Detect which cell encompasses the target text, then output its (X, Y) center coordinate. 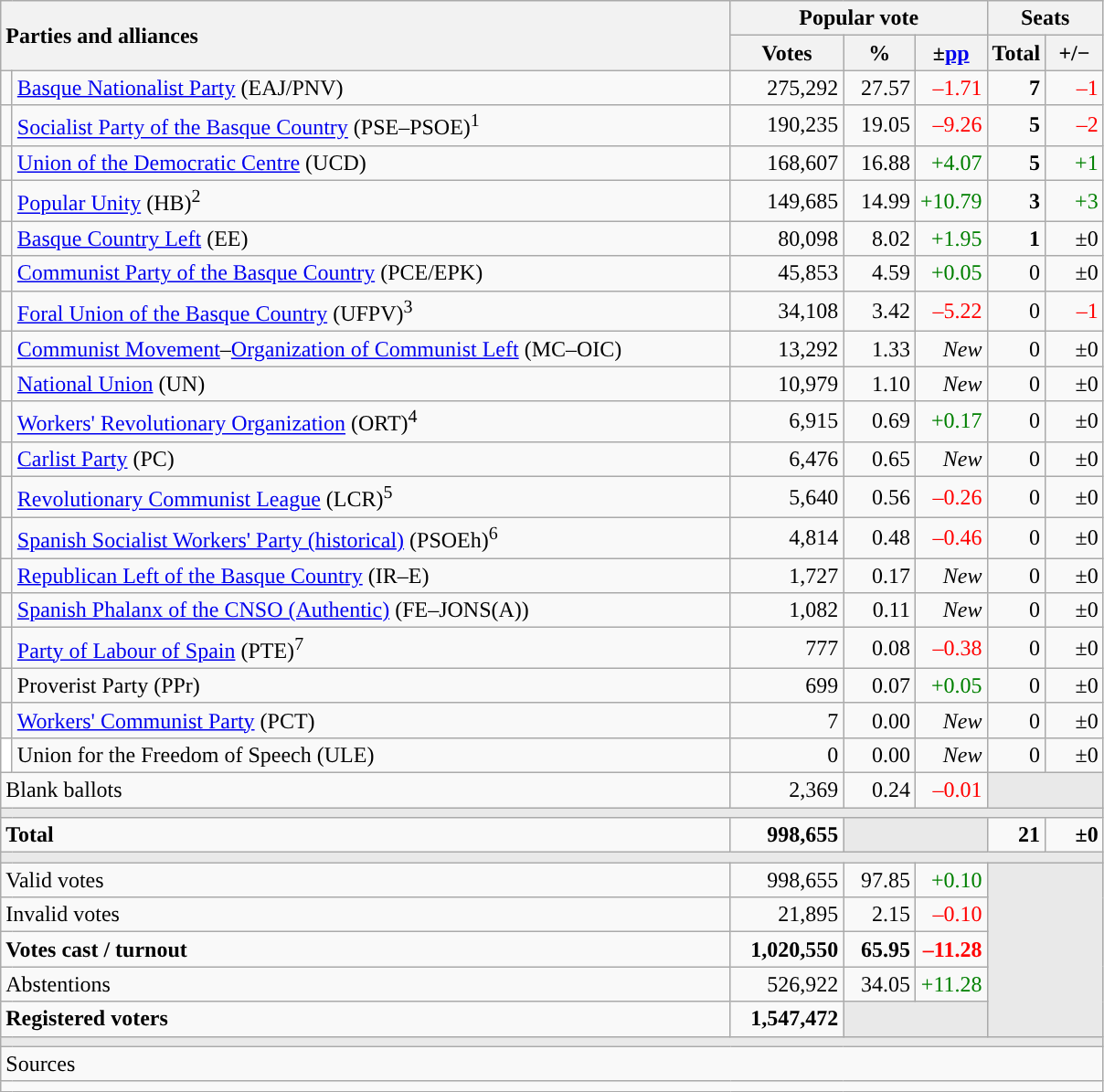
149,685 (787, 201)
+3 (1075, 201)
699 (787, 685)
45,853 (787, 273)
Blank ballots (366, 790)
2,369 (787, 790)
16.88 (879, 163)
+11.28 (950, 984)
% (879, 53)
34,108 (787, 311)
Spanish Phalanx of the CNSO (Authentic) (FE–JONS(A)) (371, 610)
Carlist Party (PC) (371, 459)
10,979 (787, 384)
+/− (1075, 53)
0.56 (879, 497)
Popular Unity (HB)2 (371, 201)
80,098 (787, 239)
Votes (787, 53)
Parties and alliances (366, 36)
Spanish Socialist Workers' Party (historical) (PSOEh)6 (371, 537)
97.85 (879, 880)
Registered voters (366, 1019)
1.10 (879, 384)
±pp (950, 53)
1,547,472 (787, 1019)
0.24 (879, 790)
+10.79 (950, 201)
–0.46 (950, 537)
Union of the Democratic Centre (UCD) (371, 163)
8.02 (879, 239)
Communist Party of the Basque Country (PCE/EPK) (371, 273)
1,082 (787, 610)
–9.26 (950, 126)
Republican Left of the Basque Country (IR–E) (371, 576)
0.48 (879, 537)
Abstentions (366, 984)
+0.17 (950, 422)
–0.01 (950, 790)
14.99 (879, 201)
Workers' Revolutionary Organization (ORT)4 (371, 422)
0.65 (879, 459)
–0.10 (950, 915)
21,895 (787, 915)
1,020,550 (787, 949)
13,292 (787, 349)
2.15 (879, 915)
Workers' Communist Party (PCT) (371, 720)
Popular vote (859, 18)
0.11 (879, 610)
–5.22 (950, 311)
Seats (1046, 18)
Votes cast / turnout (366, 949)
Basque Nationalist Party (EAJ/PNV) (371, 88)
1 (1016, 239)
3 (1016, 201)
34.05 (879, 984)
Socialist Party of the Basque Country (PSE–PSOE)1 (371, 126)
6,915 (787, 422)
–2 (1075, 126)
4.59 (879, 273)
–11.28 (950, 949)
275,292 (787, 88)
190,235 (787, 126)
Communist Movement–Organization of Communist Left (MC–OIC) (371, 349)
–0.38 (950, 649)
65.95 (879, 949)
+4.07 (950, 163)
0.08 (879, 649)
Revolutionary Communist League (LCR)5 (371, 497)
Foral Union of the Basque Country (UFPV)3 (371, 311)
National Union (UN) (371, 384)
27.57 (879, 88)
Proverist Party (PPr) (371, 685)
777 (787, 649)
21 (1016, 835)
6,476 (787, 459)
+0.10 (950, 880)
Invalid votes (366, 915)
5,640 (787, 497)
168,607 (787, 163)
1.33 (879, 349)
Union for the Freedom of Speech (ULE) (371, 755)
0.17 (879, 576)
Basque Country Left (EE) (371, 239)
0.69 (879, 422)
0.07 (879, 685)
4,814 (787, 537)
+1.95 (950, 239)
526,922 (787, 984)
1,727 (787, 576)
Sources (552, 1064)
3.42 (879, 311)
19.05 (879, 126)
Valid votes (366, 880)
+1 (1075, 163)
–1.71 (950, 88)
Party of Labour of Spain (PTE)7 (371, 649)
–0.26 (950, 497)
